Scan for the cell matching the given text and deliver its (x, y) coordinate at center. 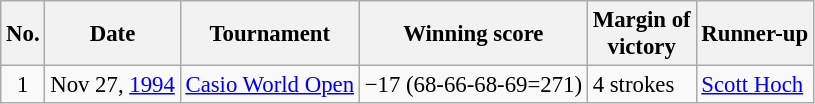
4 strokes (642, 85)
Runner-up (754, 34)
Date (112, 34)
No. (23, 34)
1 (23, 85)
Tournament (270, 34)
Nov 27, 1994 (112, 85)
Winning score (473, 34)
Scott Hoch (754, 85)
Margin ofvictory (642, 34)
−17 (68-66-68-69=271) (473, 85)
Casio World Open (270, 85)
